Output the (x, y) coordinate of the center of the cell containing the given text.  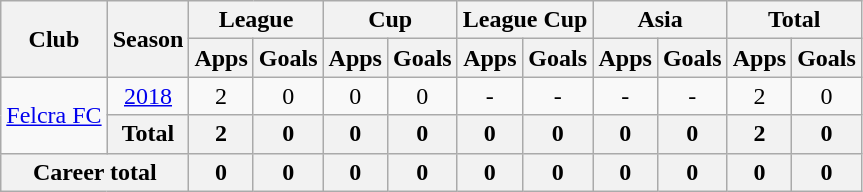
Asia (660, 20)
League (256, 20)
Club (54, 39)
Season (148, 39)
League Cup (525, 20)
2018 (148, 96)
Cup (390, 20)
Career total (95, 172)
Felcra FC (54, 115)
